From the cell containing the given text, extract its center point as (x, y) coordinate. 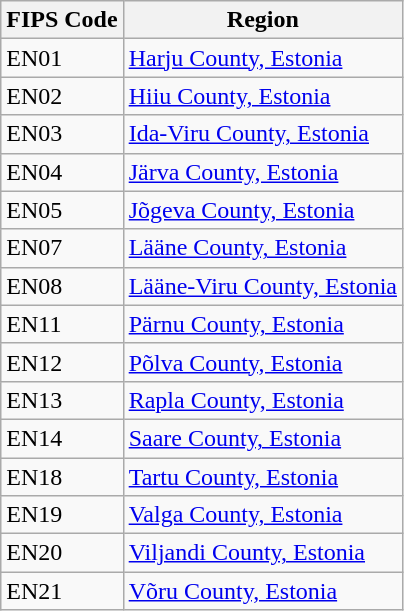
Region (262, 20)
EN11 (62, 324)
Ida-Viru County, Estonia (262, 134)
EN05 (62, 210)
Lääne County, Estonia (262, 248)
EN13 (62, 400)
Põlva County, Estonia (262, 362)
Viljandi County, Estonia (262, 553)
FIPS Code (62, 20)
Valga County, Estonia (262, 515)
Võru County, Estonia (262, 591)
EN21 (62, 591)
Harju County, Estonia (262, 58)
EN03 (62, 134)
Rapla County, Estonia (262, 400)
Pärnu County, Estonia (262, 324)
EN02 (62, 96)
EN12 (62, 362)
Hiiu County, Estonia (262, 96)
EN07 (62, 248)
EN08 (62, 286)
EN20 (62, 553)
Lääne-Viru County, Estonia (262, 286)
Tartu County, Estonia (262, 477)
EN14 (62, 438)
Saare County, Estonia (262, 438)
EN19 (62, 515)
EN04 (62, 172)
Jõgeva County, Estonia (262, 210)
EN01 (62, 58)
Järva County, Estonia (262, 172)
EN18 (62, 477)
